Pinpoint the cell where the given text exists, returning its [X, Y] midpoint coordinate. 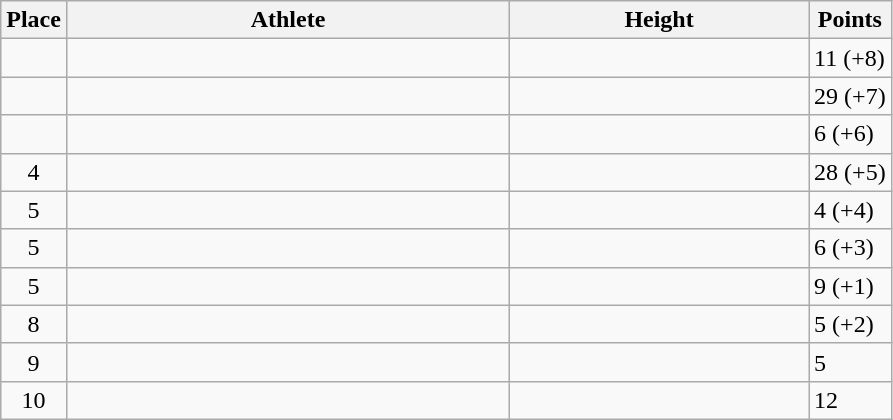
Points [850, 20]
9 [34, 362]
5 (+2) [850, 324]
12 [850, 400]
6 (+3) [850, 248]
10 [34, 400]
4 [34, 172]
29 (+7) [850, 96]
6 (+6) [850, 134]
11 (+8) [850, 58]
28 (+5) [850, 172]
Height [660, 20]
9 (+1) [850, 286]
8 [34, 324]
4 (+4) [850, 210]
Place [34, 20]
Athlete [288, 20]
